Capture the cell that displays the provided text and extract its [X, Y] central coordinate. 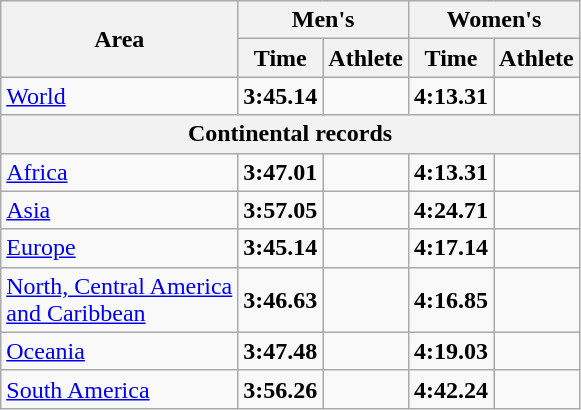
4:17.14 [452, 248]
3:46.63 [280, 300]
4:16.85 [452, 300]
Asia [120, 210]
Men's [324, 20]
4:24.71 [452, 210]
3:57.05 [280, 210]
4:42.24 [452, 389]
3:56.26 [280, 389]
Area [120, 39]
South America [120, 389]
4:19.03 [452, 351]
3:47.01 [280, 172]
Continental records [290, 134]
World [120, 96]
Women's [494, 20]
North, Central America and Caribbean [120, 300]
Europe [120, 248]
Oceania [120, 351]
Africa [120, 172]
3:47.48 [280, 351]
